Find where the given text appears and provide that cell's center as (X, Y) coordinate. 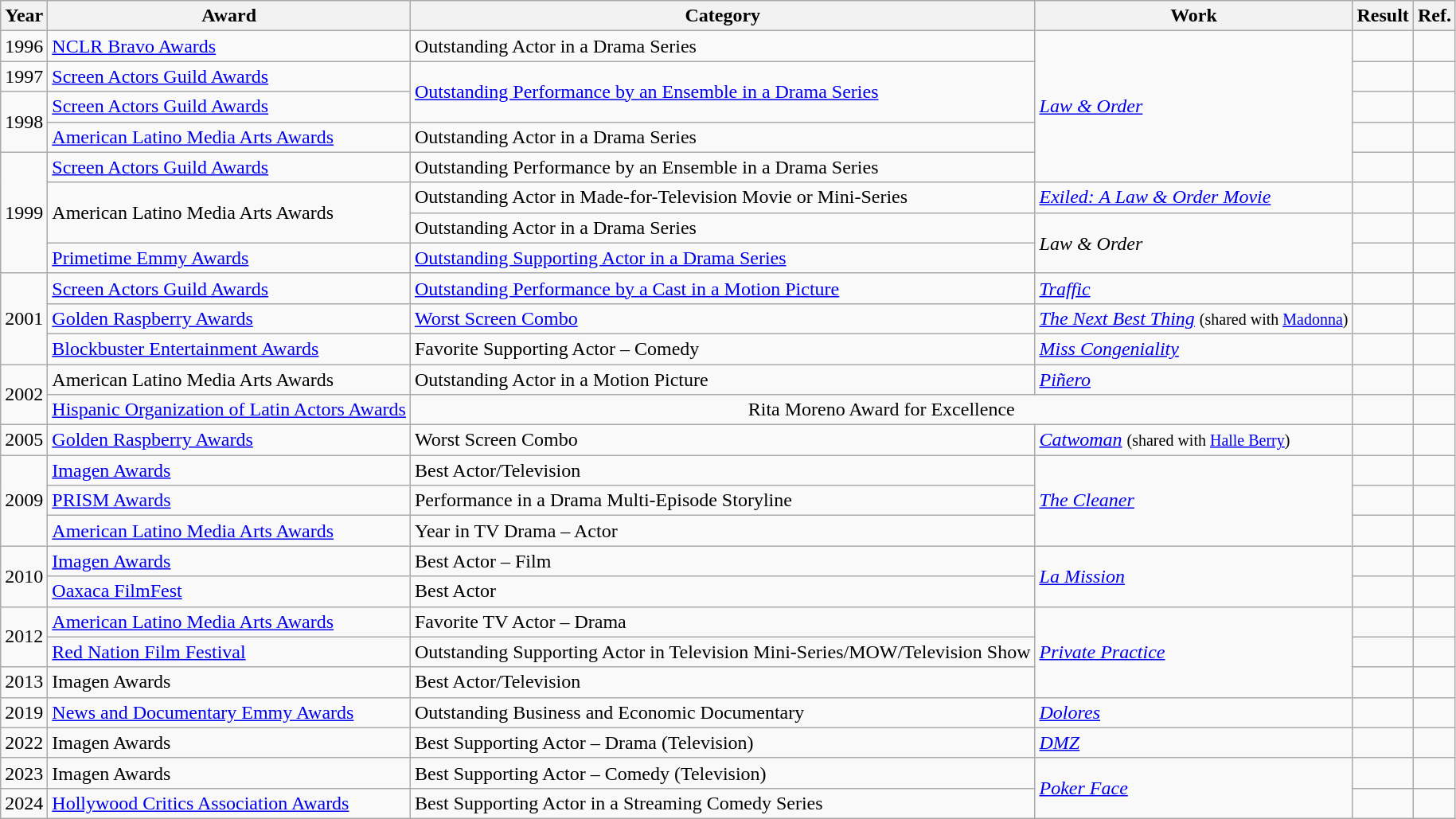
Rita Moreno Award for Excellence (881, 410)
Outstanding Supporting Actor in a Drama Series (723, 258)
Hispanic Organization of Latin Actors Awards (229, 410)
2024 (24, 803)
2012 (24, 637)
Best Actor – Film (723, 561)
Best Actor (723, 591)
Hollywood Critics Association Awards (229, 803)
Best Supporting Actor in a Streaming Comedy Series (723, 803)
Outstanding Supporting Actor in Television Mini-Series/MOW/Television Show (723, 652)
1999 (24, 213)
Red Nation Film Festival (229, 652)
Ref. (1435, 16)
Result (1383, 16)
Dolores (1194, 712)
Work (1194, 16)
Performance in a Drama Multi-Episode Storyline (723, 501)
Poker Face (1194, 788)
Favorite Supporting Actor – Comedy (723, 349)
Outstanding Actor in a Motion Picture (723, 380)
2010 (24, 576)
Best Supporting Actor – Comedy (Television) (723, 773)
Year (24, 16)
2023 (24, 773)
2009 (24, 501)
1998 (24, 122)
2019 (24, 712)
Award (229, 16)
News and Documentary Emmy Awards (229, 712)
Traffic (1194, 288)
NCLR Bravo Awards (229, 46)
The Cleaner (1194, 501)
Outstanding Business and Economic Documentary (723, 712)
Best Supporting Actor – Drama (Television) (723, 743)
The Next Best Thing (shared with Madonna) (1194, 318)
Year in TV Drama – Actor (723, 531)
Oaxaca FilmFest (229, 591)
Miss Congeniality (1194, 349)
2022 (24, 743)
Outstanding Actor in Made-for-Television Movie or Mini-Series (723, 197)
1997 (24, 76)
DMZ (1194, 743)
2005 (24, 440)
1996 (24, 46)
Favorite TV Actor – Drama (723, 622)
Primetime Emmy Awards (229, 258)
PRISM Awards (229, 501)
Category (723, 16)
Outstanding Performance by a Cast in a Motion Picture (723, 288)
2002 (24, 395)
Blockbuster Entertainment Awards (229, 349)
Catwoman (shared with Halle Berry) (1194, 440)
2001 (24, 318)
La Mission (1194, 576)
Private Practice (1194, 652)
2013 (24, 682)
Piñero (1194, 380)
Exiled: A Law & Order Movie (1194, 197)
